Detect which cell encompasses the target text, then output its [x, y] center coordinate. 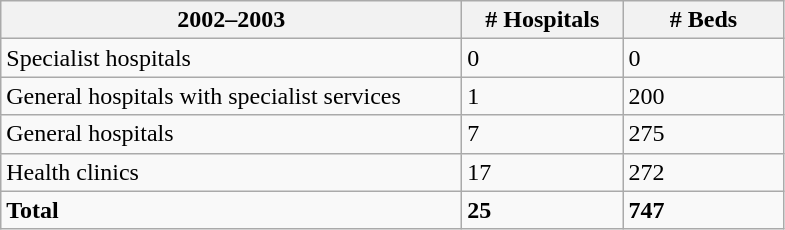
Total [232, 210]
General hospitals [232, 134]
1 [542, 96]
747 [704, 210]
General hospitals with specialist services [232, 96]
17 [542, 172]
Health clinics [232, 172]
Specialist hospitals [232, 58]
7 [542, 134]
# Hospitals [542, 20]
# Beds [704, 20]
25 [542, 210]
2002–2003 [232, 20]
200 [704, 96]
272 [704, 172]
275 [704, 134]
